Capture the cell that displays the provided text and extract its [X, Y] central coordinate. 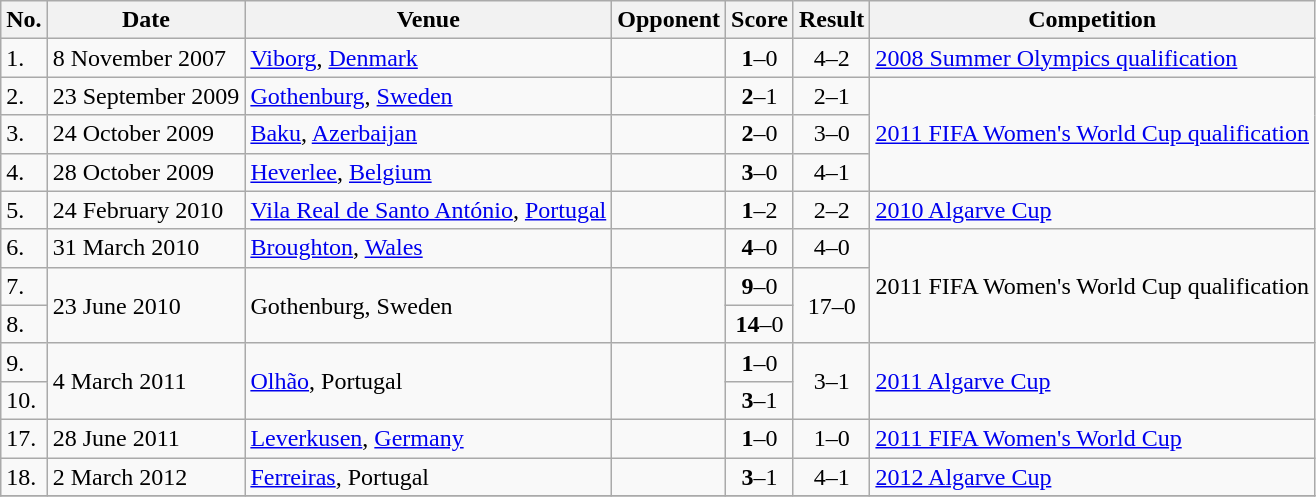
1–2 [760, 210]
14–0 [760, 324]
7. [24, 286]
17. [24, 438]
Ferreiras, Portugal [428, 477]
23 June 2010 [146, 305]
31 March 2010 [146, 248]
4 March 2011 [146, 381]
4–2 [831, 58]
2010 Algarve Cup [1092, 210]
18. [24, 477]
Score [760, 20]
Date [146, 20]
28 June 2011 [146, 438]
2011 FIFA Women's World Cup [1092, 438]
Leverkusen, Germany [428, 438]
24 October 2009 [146, 134]
Opponent [669, 20]
9–0 [760, 286]
3. [24, 134]
6. [24, 248]
Vila Real de Santo António, Portugal [428, 210]
17–0 [831, 305]
8 November 2007 [146, 58]
Heverlee, Belgium [428, 172]
2–2 [831, 210]
5. [24, 210]
Competition [1092, 20]
2–0 [760, 134]
24 February 2010 [146, 210]
2. [24, 96]
Baku, Azerbaijan [428, 134]
Broughton, Wales [428, 248]
28 October 2009 [146, 172]
2008 Summer Olympics qualification [1092, 58]
Venue [428, 20]
23 September 2009 [146, 96]
8. [24, 324]
Olhão, Portugal [428, 381]
10. [24, 400]
9. [24, 362]
No. [24, 20]
2011 Algarve Cup [1092, 381]
1. [24, 58]
2 March 2012 [146, 477]
4. [24, 172]
2012 Algarve Cup [1092, 477]
Viborg, Denmark [428, 58]
Result [831, 20]
